Identify which cell holds the provided text, then report its (X, Y) central coordinate. 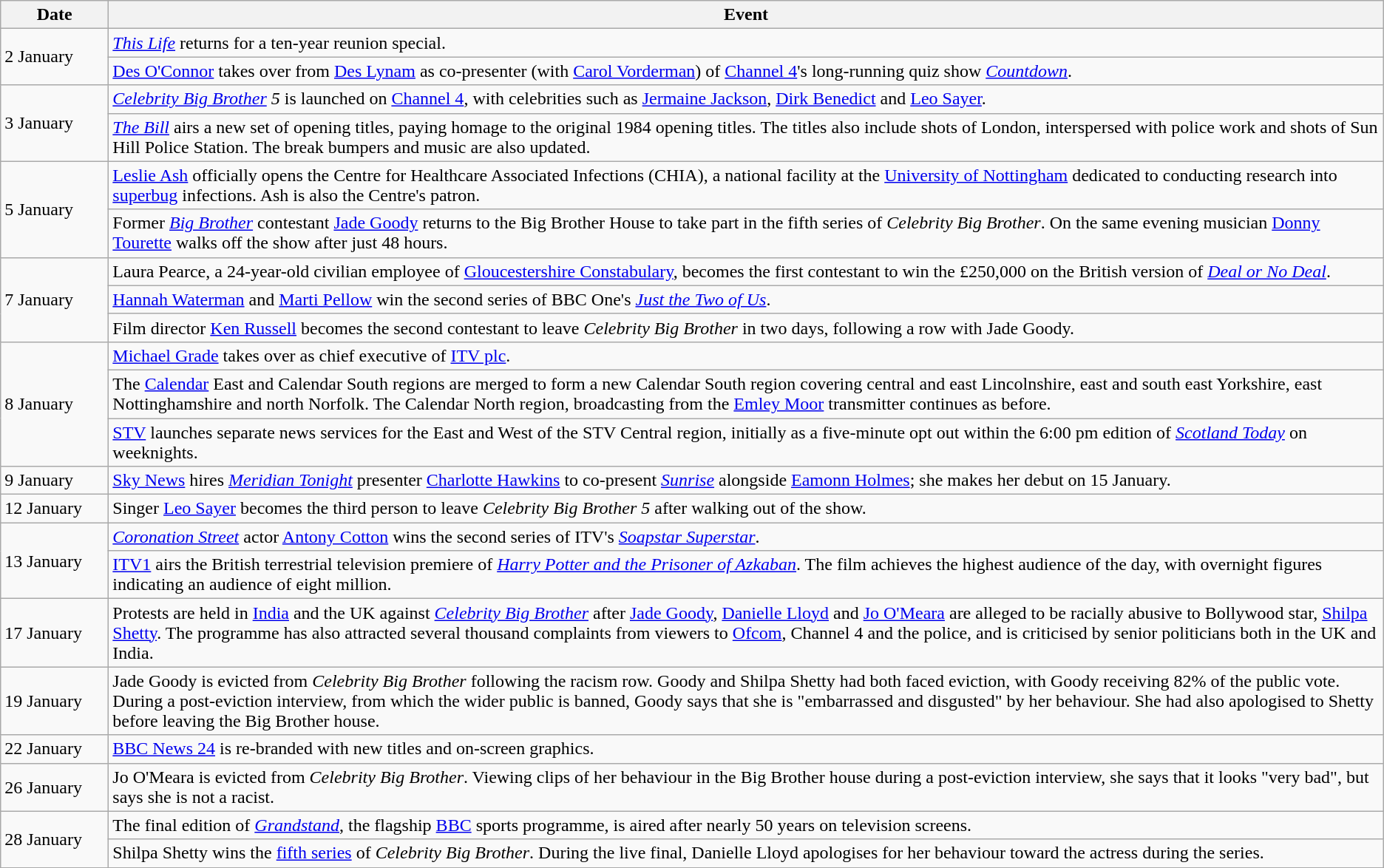
Sky News hires Meridian Tonight presenter Charlotte Hawkins to co-present Sunrise alongside Eamonn Holmes; she makes her debut on 15 January. (746, 481)
Des O'Connor takes over from Des Lynam as co-presenter (with Carol Vorderman) of Channel 4's long-running quiz show Countdown. (746, 71)
5 January (55, 209)
22 January (55, 749)
19 January (55, 701)
BBC News 24 is re-branded with new titles and on-screen graphics. (746, 749)
3 January (55, 123)
Michael Grade takes over as chief executive of ITV plc. (746, 356)
8 January (55, 404)
12 January (55, 509)
2 January (55, 57)
9 January (55, 481)
The final edition of Grandstand, the flagship BBC sports programme, is aired after nearly 50 years on television screens. (746, 825)
Date (55, 15)
Singer Leo Sayer becomes the third person to leave Celebrity Big Brother 5 after walking out of the show. (746, 509)
Celebrity Big Brother 5 is launched on Channel 4, with celebrities such as Jermaine Jackson, Dirk Benedict and Leo Sayer. (746, 99)
Coronation Street actor Antony Cotton wins the second series of ITV's Soapstar Superstar. (746, 537)
28 January (55, 839)
26 January (55, 787)
Film director Ken Russell becomes the second contestant to leave Celebrity Big Brother in two days, following a row with Jade Goody. (746, 328)
Event (746, 15)
17 January (55, 633)
7 January (55, 299)
This Life returns for a ten-year reunion special. (746, 43)
Hannah Waterman and Marti Pellow win the second series of BBC One's Just the Two of Us. (746, 299)
13 January (55, 560)
